Detect which cell encompasses the target text, then output its (X, Y) center coordinate. 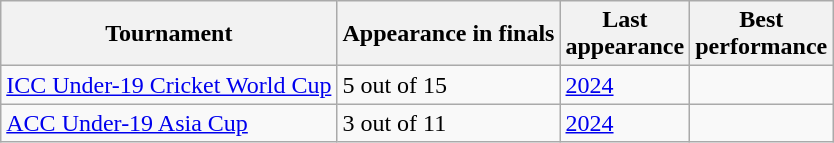
Bestperformance (762, 34)
ACC Under-19 Asia Cup (169, 123)
Tournament (169, 34)
3 out of 11 (448, 123)
5 out of 15 (448, 85)
Lastappearance (625, 34)
Appearance in finals (448, 34)
ICC Under-19 Cricket World Cup (169, 85)
